From the cell containing the given text, extract its center point as (x, y) coordinate. 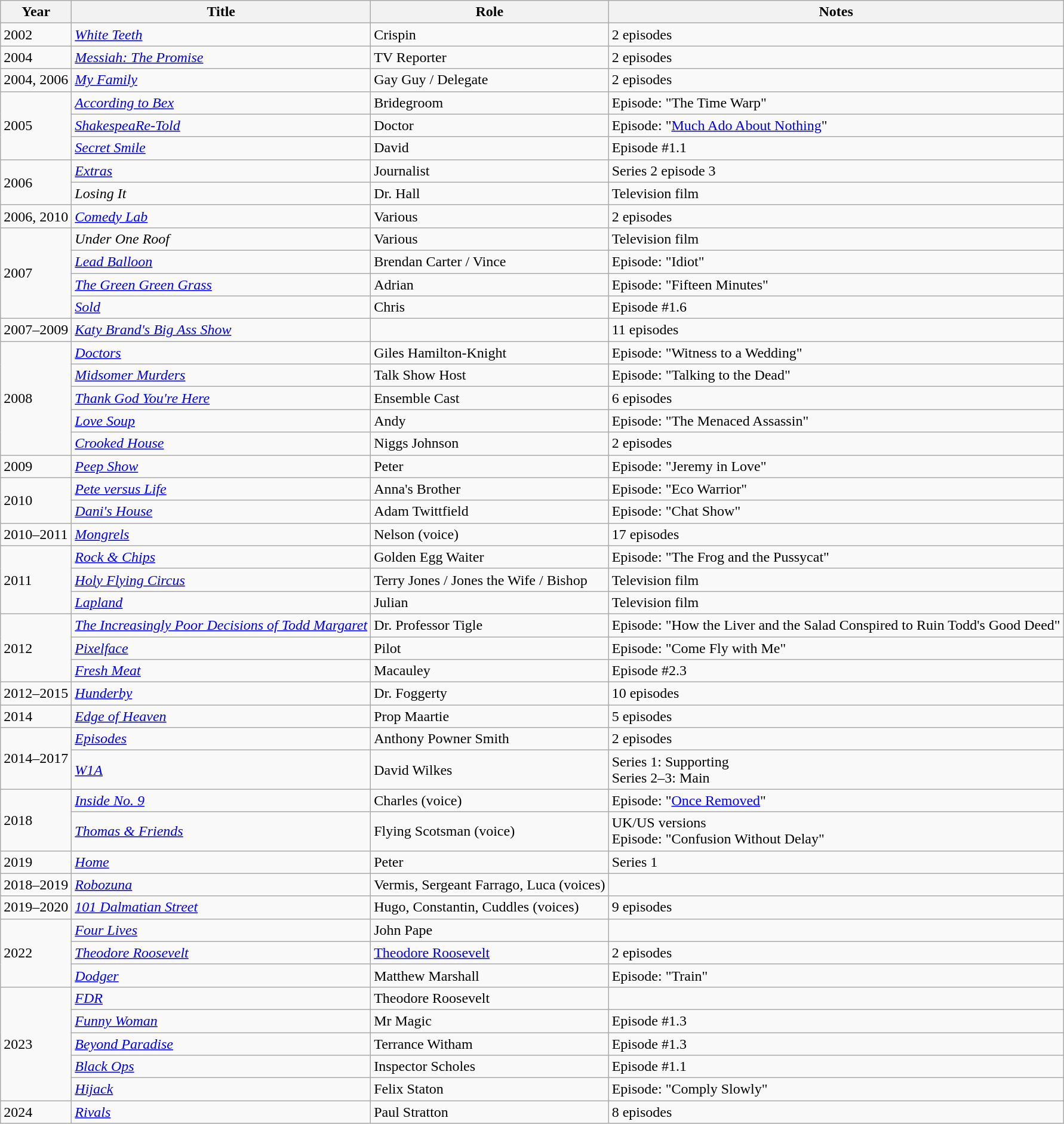
Episodes (221, 739)
2014–2017 (36, 758)
Midsomer Murders (221, 375)
Secret Smile (221, 148)
Inside No. 9 (221, 800)
Extras (221, 171)
Chris (490, 307)
2009 (36, 466)
Giles Hamilton-Knight (490, 353)
Beyond Paradise (221, 1044)
Home (221, 862)
Episode #2.3 (836, 671)
Niggs Johnson (490, 444)
Funny Woman (221, 1021)
Prop Maartie (490, 716)
Episode: "Jeremy in Love" (836, 466)
Brendan Carter / Vince (490, 261)
Anthony Powner Smith (490, 739)
Lead Balloon (221, 261)
2008 (36, 398)
Inspector Scholes (490, 1067)
Talk Show Host (490, 375)
Pete versus Life (221, 489)
Dr. Foggerty (490, 694)
Episode #1.6 (836, 307)
Four Lives (221, 930)
Sold (221, 307)
David (490, 148)
2011 (36, 580)
Mr Magic (490, 1021)
Andy (490, 421)
Dr. Professor Tigle (490, 625)
Fresh Meat (221, 671)
Hugo, Constantin, Cuddles (voices) (490, 907)
Notes (836, 12)
2012–2015 (36, 694)
2010–2011 (36, 534)
Love Soup (221, 421)
Pilot (490, 648)
Doctor (490, 125)
Journalist (490, 171)
Charles (voice) (490, 800)
Robozuna (221, 885)
Losing It (221, 193)
Dani's House (221, 512)
FDR (221, 998)
Episode: "Train" (836, 975)
Episode: "Much Ado About Nothing" (836, 125)
Episode: "The Menaced Assassin" (836, 421)
2019 (36, 862)
Adrian (490, 285)
Series 1: SupportingSeries 2–3: Main (836, 770)
The Green Green Grass (221, 285)
2012 (36, 648)
Rivals (221, 1112)
Hijack (221, 1089)
Episode: "Chat Show" (836, 512)
6 episodes (836, 398)
2006 (36, 182)
2004, 2006 (36, 80)
Episode: "Fifteen Minutes" (836, 285)
Katy Brand's Big Ass Show (221, 330)
Role (490, 12)
Adam Twittfield (490, 512)
8 episodes (836, 1112)
5 episodes (836, 716)
11 episodes (836, 330)
Title (221, 12)
UK/US versionsEpisode: "Confusion Without Delay" (836, 831)
2002 (36, 35)
Episode: "Comply Slowly" (836, 1089)
Thank God You're Here (221, 398)
2014 (36, 716)
Thomas & Friends (221, 831)
10 episodes (836, 694)
Episode: "Come Fly with Me" (836, 648)
TV Reporter (490, 57)
2004 (36, 57)
David Wilkes (490, 770)
Terry Jones / Jones the Wife / Bishop (490, 580)
Episode: "Witness to a Wedding" (836, 353)
Crispin (490, 35)
Crooked House (221, 444)
Flying Scotsman (voice) (490, 831)
Under One Roof (221, 239)
Pixelface (221, 648)
Terrance Witham (490, 1044)
Macauley (490, 671)
Dr. Hall (490, 193)
Peep Show (221, 466)
Julian (490, 602)
2023 (36, 1043)
2006, 2010 (36, 216)
Holy Flying Circus (221, 580)
2018–2019 (36, 885)
2019–2020 (36, 907)
Black Ops (221, 1067)
ShakespeaRe-Told (221, 125)
Comedy Lab (221, 216)
2018 (36, 820)
Anna's Brother (490, 489)
Episode: "The Frog and the Pussycat" (836, 557)
Lapland (221, 602)
101 Dalmatian Street (221, 907)
Messiah: The Promise (221, 57)
2007–2009 (36, 330)
Episode: "Talking to the Dead" (836, 375)
According to Bex (221, 103)
Felix Staton (490, 1089)
2010 (36, 500)
Paul Stratton (490, 1112)
Episode: "Idiot" (836, 261)
Rock & Chips (221, 557)
The Increasingly Poor Decisions of Todd Margaret (221, 625)
White Teeth (221, 35)
Nelson (voice) (490, 534)
Year (36, 12)
Doctors (221, 353)
Golden Egg Waiter (490, 557)
Matthew Marshall (490, 975)
Series 2 episode 3 (836, 171)
Mongrels (221, 534)
Series 1 (836, 862)
Episode: "Eco Warrior" (836, 489)
Edge of Heaven (221, 716)
Episode: "The Time Warp" (836, 103)
Gay Guy / Delegate (490, 80)
2024 (36, 1112)
2022 (36, 953)
Bridegroom (490, 103)
Hunderby (221, 694)
Episode: "How the Liver and the Salad Conspired to Ruin Todd's Good Deed" (836, 625)
Vermis, Sergeant Farrago, Luca (voices) (490, 885)
17 episodes (836, 534)
Episode: "Once Removed" (836, 800)
2007 (36, 273)
W1A (221, 770)
9 episodes (836, 907)
Dodger (221, 975)
My Family (221, 80)
2005 (36, 125)
John Pape (490, 930)
Ensemble Cast (490, 398)
